Return [x, y] of the center of cell containing provided text 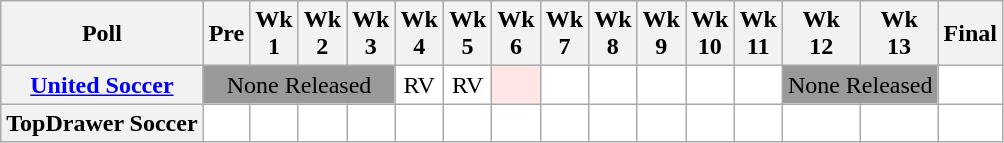
Wk1 [274, 34]
Wk9 [661, 34]
Wk12 [821, 34]
Wk7 [564, 34]
Wk13 [899, 34]
United Soccer [102, 85]
Pre [226, 34]
Wk5 [467, 34]
Wk11 [758, 34]
Wk4 [419, 34]
Poll [102, 34]
Wk8 [613, 34]
TopDrawer Soccer [102, 123]
Wk3 [371, 34]
Wk6 [516, 34]
Wk10 [710, 34]
Final [970, 34]
Wk2 [322, 34]
